Return the [x, y] coordinate for the center point of the cell that contains the specified text.  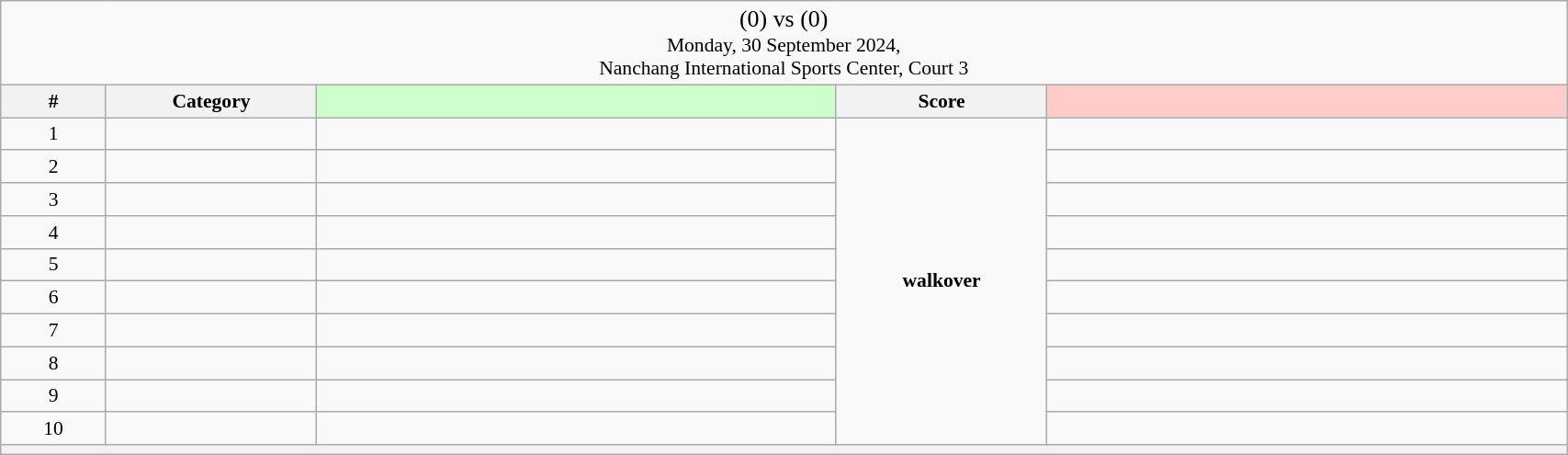
walkover [941, 281]
# [53, 101]
4 [53, 233]
9 [53, 396]
Category [211, 101]
1 [53, 134]
8 [53, 363]
Score [941, 101]
6 [53, 298]
(0) vs (0)Monday, 30 September 2024, Nanchang International Sports Center, Court 3 [784, 42]
2 [53, 167]
7 [53, 331]
3 [53, 199]
10 [53, 429]
5 [53, 265]
